Find where the given text appears and provide that cell's center as (X, Y) coordinate. 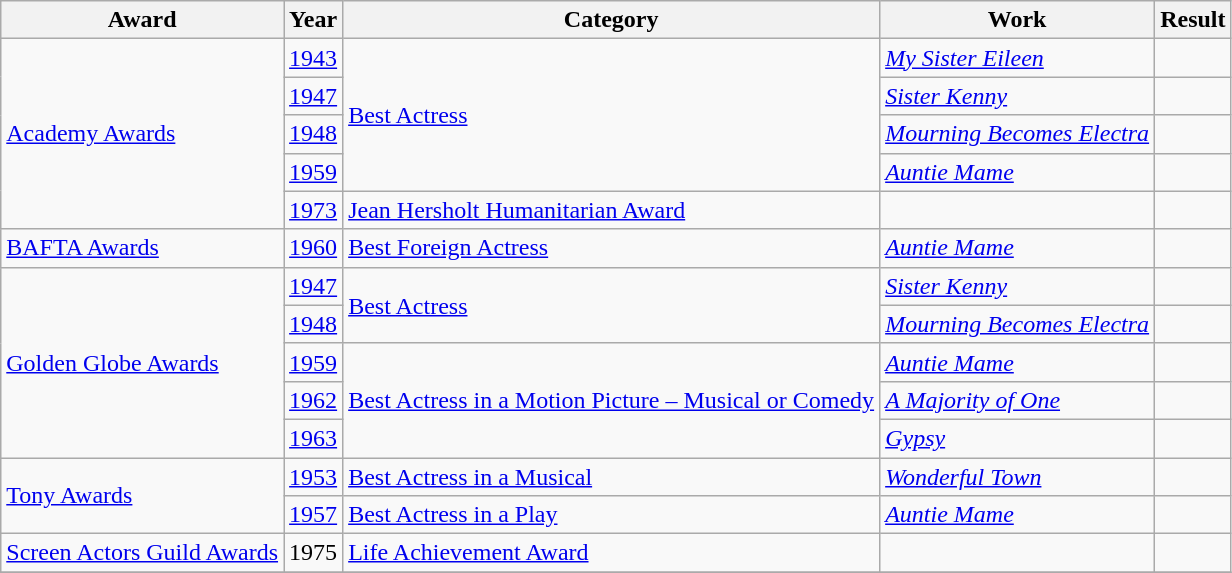
Jean Hersholt Humanitarian Award (612, 210)
Result (1193, 20)
Work (1018, 20)
1943 (314, 58)
BAFTA Awards (142, 248)
Academy Awards (142, 134)
Life Achievement Award (612, 553)
1953 (314, 477)
1975 (314, 553)
Best Foreign Actress (612, 248)
Best Actress in a Play (612, 515)
1957 (314, 515)
A Majority of One (1018, 400)
Best Actress in a Motion Picture – Musical or Comedy (612, 400)
Tony Awards (142, 496)
Golden Globe Awards (142, 362)
My Sister Eileen (1018, 58)
Best Actress in a Musical (612, 477)
Gypsy (1018, 438)
1973 (314, 210)
1963 (314, 438)
1962 (314, 400)
Year (314, 20)
1960 (314, 248)
Screen Actors Guild Awards (142, 553)
Wonderful Town (1018, 477)
Category (612, 20)
Award (142, 20)
